Scan for the cell matching the given text and deliver its [x, y] coordinate at center. 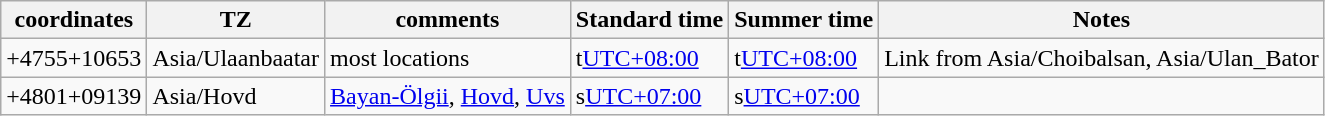
Bayan-Ölgii, Hovd, Uvs [448, 96]
+4755+10653 [74, 58]
comments [448, 20]
Summer time [804, 20]
Standard time [649, 20]
Notes [1102, 20]
coordinates [74, 20]
+4801+09139 [74, 96]
TZ [236, 20]
Asia/Ulaanbaatar [236, 58]
most locations [448, 58]
Asia/Hovd [236, 96]
Link from Asia/Choibalsan, Asia/Ulan_Bator [1102, 58]
